Determine the [x, y] coordinate at the center of the cell enclosing the given text.  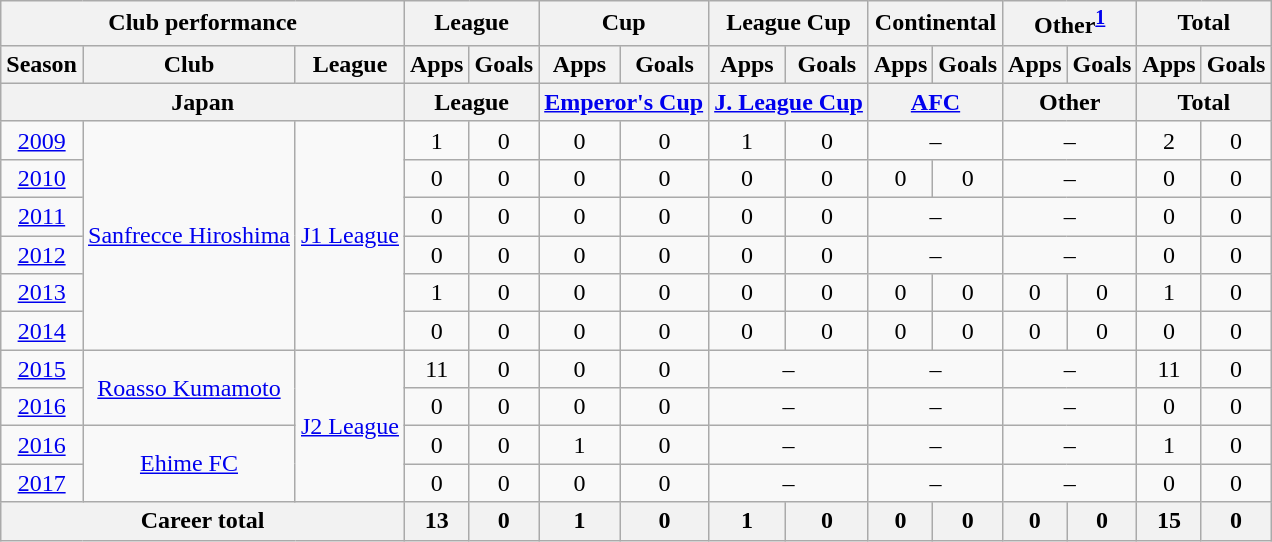
Cup [624, 24]
Roasso Kumamoto [188, 388]
2017 [42, 483]
2 [1169, 140]
2012 [42, 255]
Club [188, 64]
2013 [42, 293]
Ehime FC [188, 464]
AFC [935, 102]
2014 [42, 331]
2010 [42, 178]
13 [437, 521]
J. League Cup [789, 102]
Continental [935, 24]
Season [42, 64]
Japan [203, 102]
Sanfrecce Hiroshima [188, 235]
Emperor's Cup [624, 102]
J1 League [350, 235]
J2 League [350, 426]
2011 [42, 217]
15 [1169, 521]
Club performance [203, 24]
2009 [42, 140]
Other [1070, 102]
Career total [203, 521]
League Cup [789, 24]
Other1 [1070, 24]
2015 [42, 369]
